Search for the cell housing the specified text and yield its (x, y) center coordinate. 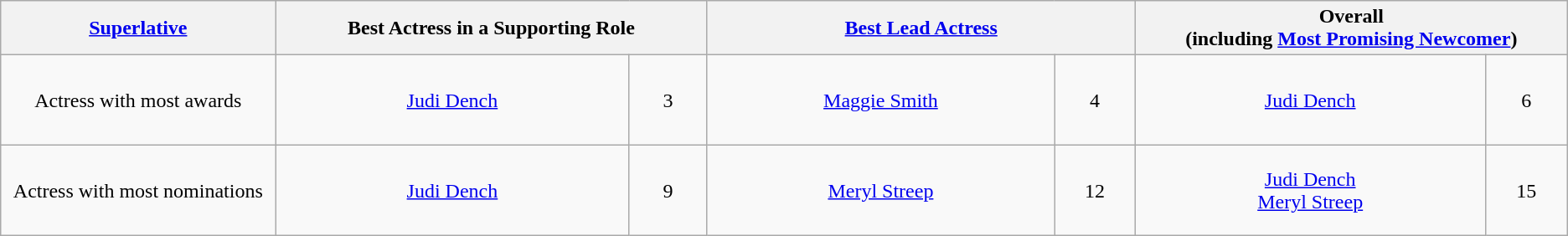
4 (1096, 100)
6 (1526, 100)
Meryl Streep (881, 191)
Maggie Smith (881, 100)
Superlative (138, 28)
3 (668, 100)
Actress with most nominations (138, 191)
15 (1526, 191)
Best Actress in a Supporting Role (491, 28)
Actress with most awards (138, 100)
9 (668, 191)
Overall(including Most Promising Newcomer) (1351, 28)
Judi Dench Meryl Streep (1310, 191)
Best Lead Actress (921, 28)
12 (1096, 191)
